Return (x, y) of the center of cell containing provided text 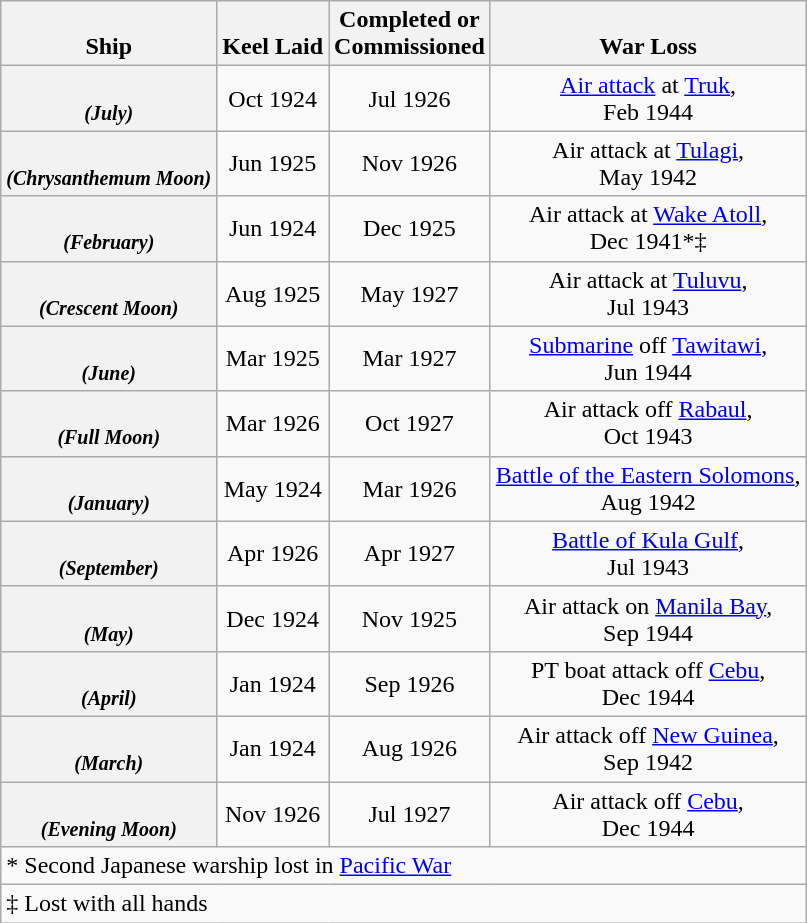
(July) (109, 98)
(Full Moon) (109, 424)
(Evening Moon) (109, 814)
Apr 1926 (273, 554)
Keel Laid (273, 34)
(March) (109, 748)
(April) (109, 684)
Mar 1927 (410, 358)
Nov 1925 (410, 618)
Oct 1927 (410, 424)
Apr 1927 (410, 554)
Battle of the Eastern Solomons,Aug 1942 (648, 488)
Air attack at Tuluvu,Jul 1943 (648, 294)
Air attack off New Guinea,Sep 1942 (648, 748)
Jun 1925 (273, 164)
May 1927 (410, 294)
(January) (109, 488)
Air attack on Manila Bay,Sep 1944 (648, 618)
War Loss (648, 34)
* Second Japanese warship lost in Pacific War (404, 866)
Air attack off Rabaul,Oct 1943 (648, 424)
Battle of Kula Gulf,Jul 1943 (648, 554)
Completed orCommissioned (410, 34)
(May) (109, 618)
(June) (109, 358)
Oct 1924 (273, 98)
Submarine off Tawitawi,Jun 1944 (648, 358)
(Chrysanthemum Moon) (109, 164)
May 1924 (273, 488)
Aug 1925 (273, 294)
(February) (109, 228)
‡ Lost with all hands (404, 904)
Sep 1926 (410, 684)
Air attack off Cebu,Dec 1944 (648, 814)
Jul 1926 (410, 98)
Aug 1926 (410, 748)
Air attack at Tulagi,May 1942 (648, 164)
(September) (109, 554)
Jun 1924 (273, 228)
Ship (109, 34)
Dec 1924 (273, 618)
PT boat attack off Cebu,Dec 1944 (648, 684)
(Crescent Moon) (109, 294)
Air attack at Truk,Feb 1944 (648, 98)
Mar 1925 (273, 358)
Dec 1925 (410, 228)
Jul 1927 (410, 814)
Air attack at Wake Atoll,Dec 1941*‡ (648, 228)
